Provide the [x, y] coordinate of the cell's center where the given text is located.  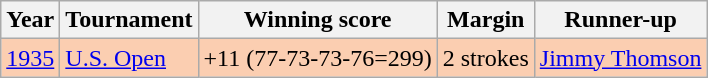
Margin [486, 20]
+11 (77-73-73-76=299) [318, 58]
Jimmy Thomson [620, 58]
Runner-up [620, 20]
U.S. Open [129, 58]
Year [30, 20]
Winning score [318, 20]
Tournament [129, 20]
1935 [30, 58]
2 strokes [486, 58]
